Locate the cell with the specified text and output its (X, Y) center coordinate. 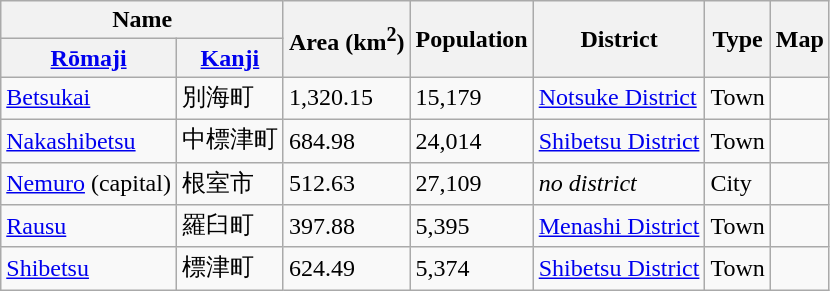
City (738, 184)
標津町 (230, 268)
Nemuro (capital) (89, 184)
Name (142, 20)
Rōmaji (89, 58)
中標津町 (230, 140)
Shibetsu (89, 268)
Rausu (89, 226)
Map (800, 39)
Type (738, 39)
27,109 (472, 184)
15,179 (472, 98)
Notsuke District (619, 98)
1,320.15 (346, 98)
Menashi District (619, 226)
Kanji (230, 58)
624.49 (346, 268)
羅臼町 (230, 226)
District (619, 39)
397.88 (346, 226)
684.98 (346, 140)
no district (619, 184)
Betsukai (89, 98)
根室市 (230, 184)
Nakashibetsu (89, 140)
512.63 (346, 184)
Area (km2) (346, 39)
5,395 (472, 226)
5,374 (472, 268)
24,014 (472, 140)
Population (472, 39)
別海町 (230, 98)
